Identify which cell holds the provided text, then report its [x, y] central coordinate. 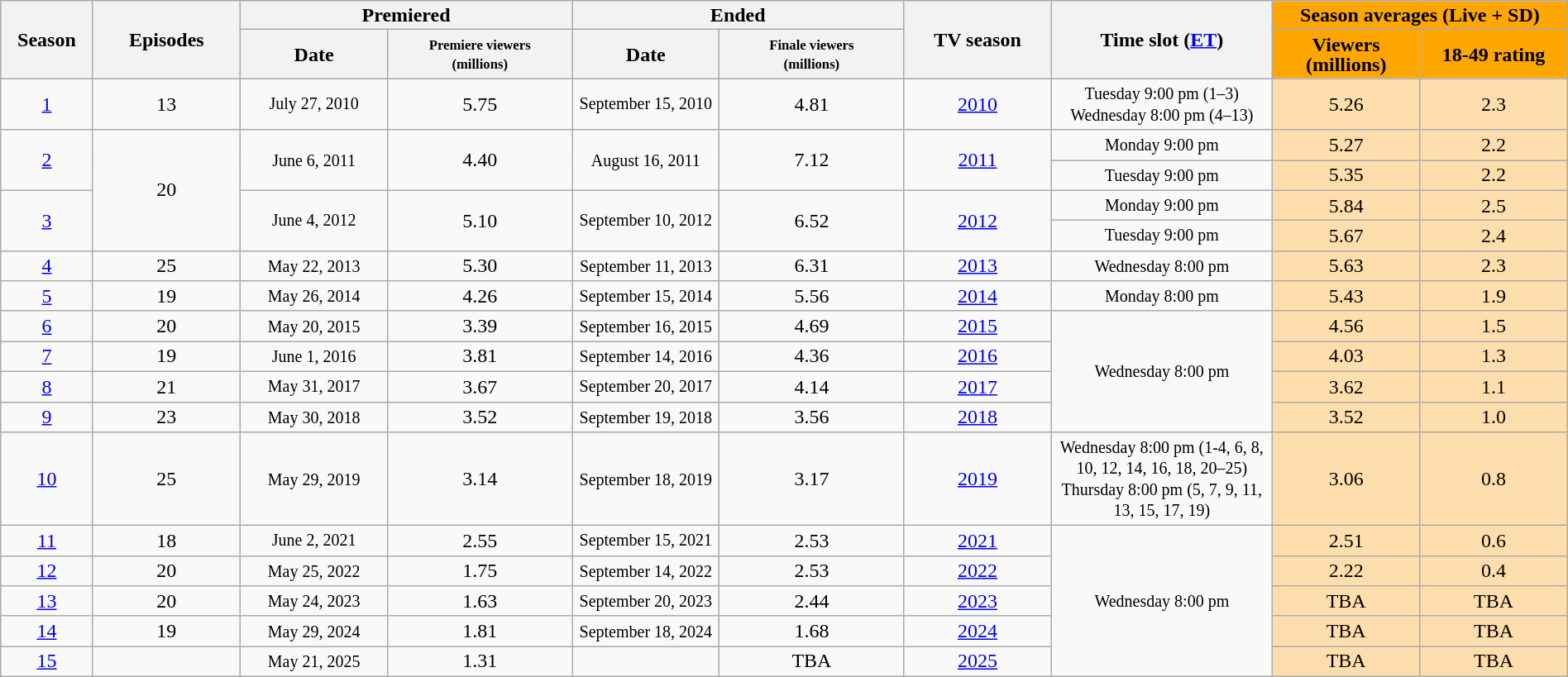
2015 [978, 326]
2013 [978, 266]
0.6 [1494, 541]
2016 [978, 357]
4 [46, 266]
Tuesday 9:00 pm (1–3)Wednesday 8:00 pm (4–13) [1161, 104]
5.67 [1346, 236]
1.0 [1494, 417]
3.81 [480, 357]
3.06 [1346, 479]
1.63 [480, 602]
18-49 rating [1494, 55]
15 [46, 661]
2019 [978, 479]
3.67 [480, 387]
TV season [978, 40]
14 [46, 632]
May 26, 2014 [313, 296]
2.51 [1346, 541]
2.44 [812, 602]
1 [46, 104]
1.75 [480, 570]
1.5 [1494, 326]
Premiered [405, 15]
Season [46, 40]
September 14, 2022 [646, 570]
September 19, 2018 [646, 417]
21 [166, 387]
4.36 [812, 357]
0.4 [1494, 570]
2021 [978, 541]
5.43 [1346, 296]
5.35 [1346, 175]
8 [46, 387]
Monday 8:00 pm [1161, 296]
4.26 [480, 296]
Viewers (millions) [1346, 55]
Finale viewers(millions) [812, 55]
4.56 [1346, 326]
September 20, 2017 [646, 387]
May 22, 2013 [313, 266]
5 [46, 296]
June 6, 2011 [313, 160]
1.3 [1494, 357]
4.14 [812, 387]
11 [46, 541]
June 2, 2021 [313, 541]
September 16, 2015 [646, 326]
5.75 [480, 104]
2.22 [1346, 570]
Time slot (ET) [1161, 40]
May 20, 2015 [313, 326]
7.12 [812, 160]
September 20, 2023 [646, 602]
Ended [738, 15]
2025 [978, 661]
2.4 [1494, 236]
May 24, 2023 [313, 602]
2018 [978, 417]
September 15, 2021 [646, 541]
May 29, 2019 [313, 479]
1.81 [480, 632]
May 21, 2025 [313, 661]
3.39 [480, 326]
4.40 [480, 160]
Wednesday 8:00 pm (1-4, 6, 8, 10, 12, 14, 16, 18, 20–25)Thursday 8:00 pm (5, 7, 9, 11, 13, 15, 17, 19) [1161, 479]
1.68 [812, 632]
5.27 [1346, 145]
3.56 [812, 417]
September 10, 2012 [646, 220]
September 14, 2016 [646, 357]
2017 [978, 387]
9 [46, 417]
3.62 [1346, 387]
5.84 [1346, 205]
5.30 [480, 266]
10 [46, 479]
5.56 [812, 296]
2 [46, 160]
May 25, 2022 [313, 570]
2023 [978, 602]
September 15, 2010 [646, 104]
4.81 [812, 104]
5.10 [480, 220]
5.26 [1346, 104]
12 [46, 570]
Episodes [166, 40]
1.9 [1494, 296]
4.69 [812, 326]
1.31 [480, 661]
May 30, 2018 [313, 417]
3.14 [480, 479]
June 4, 2012 [313, 220]
May 29, 2024 [313, 632]
2011 [978, 160]
4.03 [1346, 357]
2024 [978, 632]
6.31 [812, 266]
2010 [978, 104]
2.55 [480, 541]
September 18, 2019 [646, 479]
6.52 [812, 220]
0.8 [1494, 479]
2.5 [1494, 205]
5.63 [1346, 266]
1.1 [1494, 387]
September 18, 2024 [646, 632]
7 [46, 357]
July 27, 2010 [313, 104]
3.17 [812, 479]
Premiere viewers(millions) [480, 55]
2014 [978, 296]
3 [46, 220]
September 15, 2014 [646, 296]
2022 [978, 570]
August 16, 2011 [646, 160]
Season averages (Live + SD) [1421, 15]
23 [166, 417]
June 1, 2016 [313, 357]
18 [166, 541]
May 31, 2017 [313, 387]
2012 [978, 220]
September 11, 2013 [646, 266]
6 [46, 326]
